Return the (X, Y) coordinate for the center point of the cell that contains the specified text.  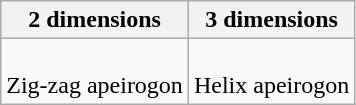
Helix apeirogon (271, 72)
Zig-zag apeirogon (95, 72)
2 dimensions (95, 20)
3 dimensions (271, 20)
